Determine the (X, Y) coordinate at the center of the cell enclosing the given text.  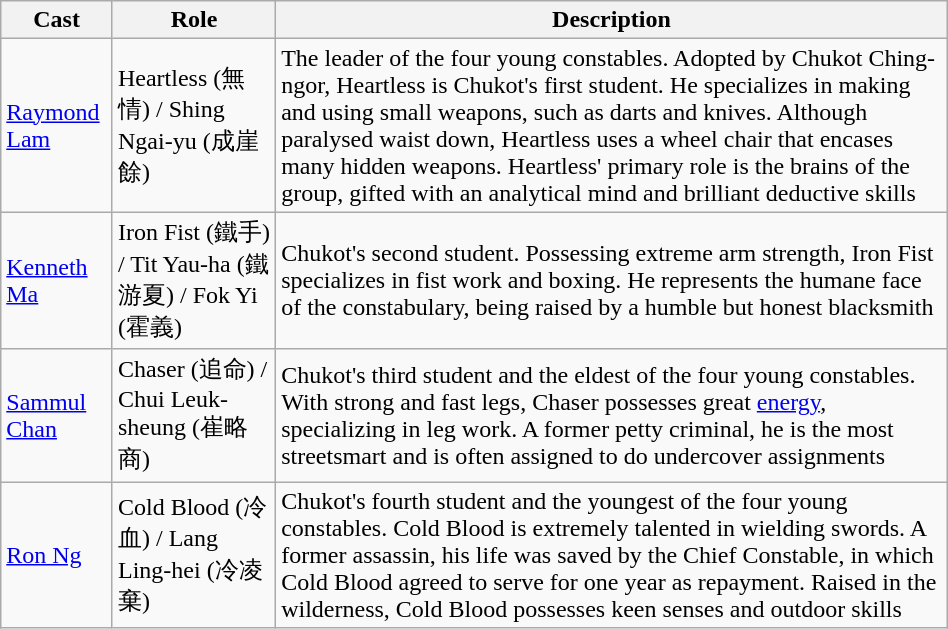
Ron Ng (57, 555)
Raymond Lam (57, 126)
Description (612, 20)
Cold Blood (冷血) / Lang Ling-hei (冷凌棄) (194, 555)
Heartless (無情) / Shing Ngai-yu (成崖餘) (194, 126)
Chaser (追命) / Chui Leuk-sheung (崔略商) (194, 416)
Kenneth Ma (57, 280)
Role (194, 20)
Sammul Chan (57, 416)
Iron Fist (鐵手) / Tit Yau-ha (鐵游夏) / Fok Yi (霍義) (194, 280)
Cast (57, 20)
